Determine the [x, y] coordinate at the center of the cell enclosing the given text.  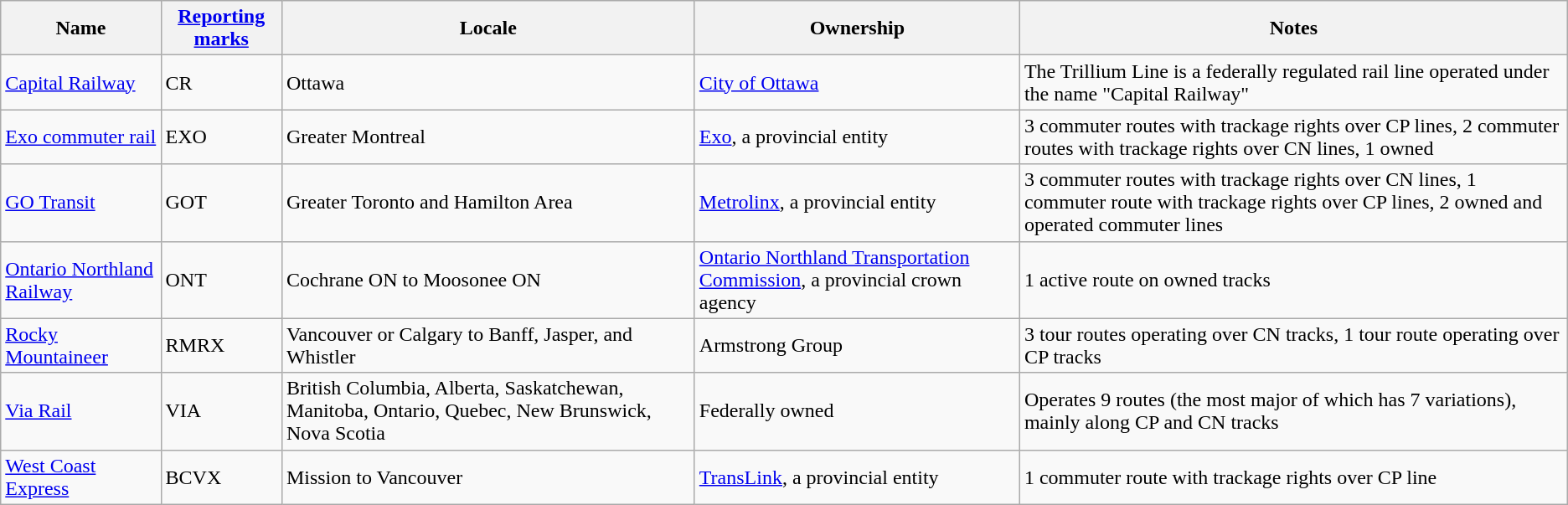
Exo commuter rail [80, 137]
GOT [221, 203]
Greater Montreal [487, 137]
Mission to Vancouver [487, 477]
3 commuter routes with trackage rights over CN lines, 1 commuter route with trackage rights over CP lines, 2 owned and operated commuter lines [1293, 203]
CR [221, 82]
Capital Railway [80, 82]
Locale [487, 28]
BCVX [221, 477]
VIA [221, 411]
Cochrane ON to Moosonee ON [487, 280]
1 active route on owned tracks [1293, 280]
Ownership [857, 28]
RMRX [221, 345]
Exo, a provincial entity [857, 137]
Reporting marks [221, 28]
Metrolinx, a provincial entity [857, 203]
ONT [221, 280]
Notes [1293, 28]
Ontario Northland Railway [80, 280]
The Trillium Line is a federally regulated rail line operated under the name "Capital Railway" [1293, 82]
TransLink, a provincial entity [857, 477]
Vancouver or Calgary to Banff, Jasper, and Whistler [487, 345]
Via Rail [80, 411]
Operates 9 routes (the most major of which has 7 variations), mainly along CP and CN tracks [1293, 411]
Name [80, 28]
3 tour routes operating over CN tracks, 1 tour route operating over CP tracks [1293, 345]
Armstrong Group [857, 345]
GO Transit [80, 203]
Greater Toronto and Hamilton Area [487, 203]
3 commuter routes with trackage rights over CP lines, 2 commuter routes with trackage rights over CN lines, 1 owned [1293, 137]
West Coast Express [80, 477]
EXO [221, 137]
Ontario Northland Transportation Commission, a provincial crown agency [857, 280]
Rocky Mountaineer [80, 345]
Ottawa [487, 82]
Federally owned [857, 411]
1 commuter route with trackage rights over CP line [1293, 477]
City of Ottawa [857, 82]
British Columbia, Alberta, Saskatchewan, Manitoba, Ontario, Quebec, New Brunswick, Nova Scotia [487, 411]
